Return the [x, y] coordinate for the center point of the cell that contains the specified text.  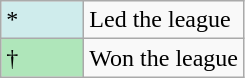
† [42, 58]
Won the league [164, 58]
Led the league [164, 20]
* [42, 20]
